Output the (x, y) coordinate of the center of the cell containing the given text.  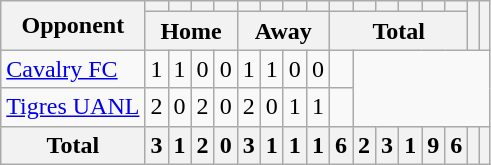
Home (191, 31)
Cavalry FC (73, 69)
Away (283, 31)
Opponent (73, 26)
9 (434, 145)
Tigres UANL (73, 107)
